Determine the (x, y) coordinate at the center of the cell enclosing the given text.  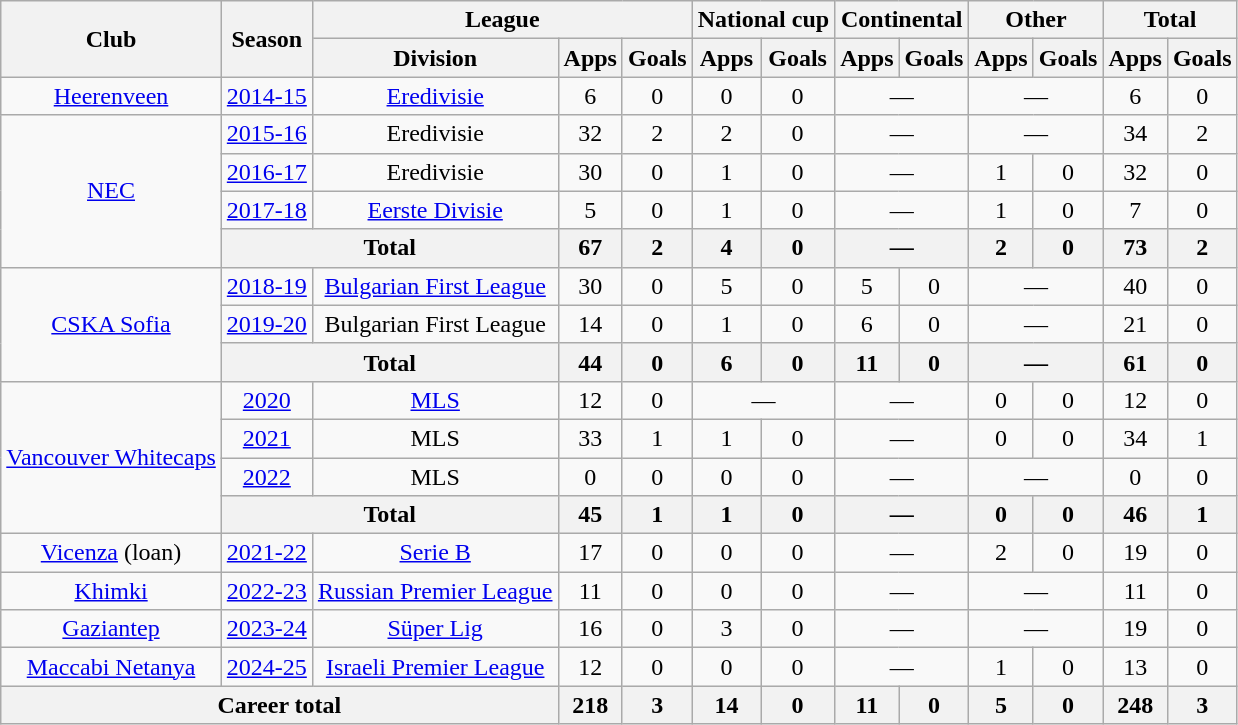
Gaziantep (112, 629)
33 (590, 438)
Season (266, 39)
Other (1036, 20)
Serie B (435, 553)
CSKA Sofia (112, 324)
Eerste Divisie (435, 210)
Israeli Premier League (435, 667)
2019-20 (266, 324)
Continental (902, 20)
2023-24 (266, 629)
2022 (266, 477)
16 (590, 629)
Süper Lig (435, 629)
Division (435, 58)
46 (1135, 515)
21 (1135, 324)
40 (1135, 286)
2014-15 (266, 96)
Heerenveen (112, 96)
73 (1135, 248)
2018-19 (266, 286)
Career total (280, 705)
67 (590, 248)
218 (590, 705)
2021-22 (266, 553)
Maccabi Netanya (112, 667)
2024-25 (266, 667)
Club (112, 39)
45 (590, 515)
44 (590, 362)
2015-16 (266, 134)
League (502, 20)
2017-18 (266, 210)
2021 (266, 438)
Khimki (112, 591)
Vicenza (loan) (112, 553)
61 (1135, 362)
Russian Premier League (435, 591)
NEC (112, 191)
7 (1135, 210)
4 (726, 248)
2016-17 (266, 172)
248 (1135, 705)
Vancouver Whitecaps (112, 457)
2022-23 (266, 591)
13 (1135, 667)
17 (590, 553)
2020 (266, 400)
National cup (763, 20)
